Scan for the cell matching the given text and deliver its (x, y) coordinate at center. 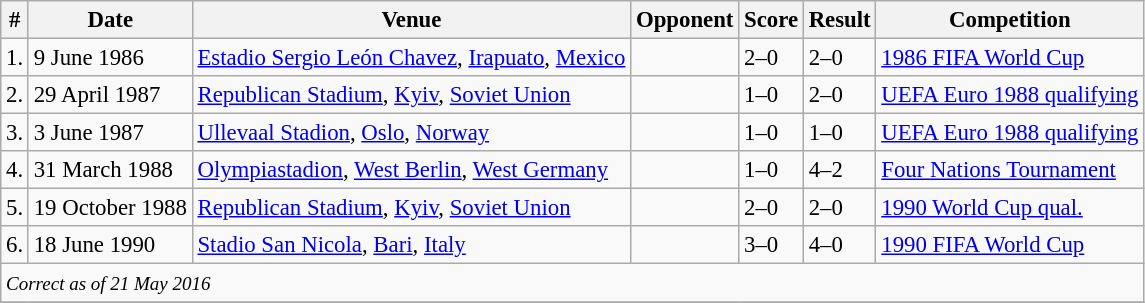
31 March 1988 (110, 170)
Estadio Sergio León Chavez, Irapuato, Mexico (412, 58)
9 June 1986 (110, 58)
29 April 1987 (110, 95)
Four Nations Tournament (1010, 170)
1986 FIFA World Cup (1010, 58)
# (15, 20)
Ullevaal Stadion, Oslo, Norway (412, 133)
Stadio San Nicola, Bari, Italy (412, 245)
3. (15, 133)
Result (840, 20)
4–2 (840, 170)
5. (15, 208)
19 October 1988 (110, 208)
Score (772, 20)
18 June 1990 (110, 245)
Opponent (685, 20)
1990 World Cup qual. (1010, 208)
1990 FIFA World Cup (1010, 245)
1. (15, 58)
3 June 1987 (110, 133)
2. (15, 95)
4. (15, 170)
Competition (1010, 20)
4–0 (840, 245)
3–0 (772, 245)
Correct as of 21 May 2016 (572, 283)
Olympiastadion, West Berlin, West Germany (412, 170)
6. (15, 245)
Date (110, 20)
Venue (412, 20)
